Locate the cell with the specified text and output its (x, y) center coordinate. 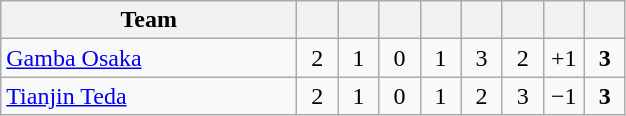
Gamba Osaka (149, 58)
+1 (564, 58)
−1 (564, 96)
Team (149, 20)
Tianjin Teda (149, 96)
